Pinpoint the cell where the given text exists, returning its [X, Y] midpoint coordinate. 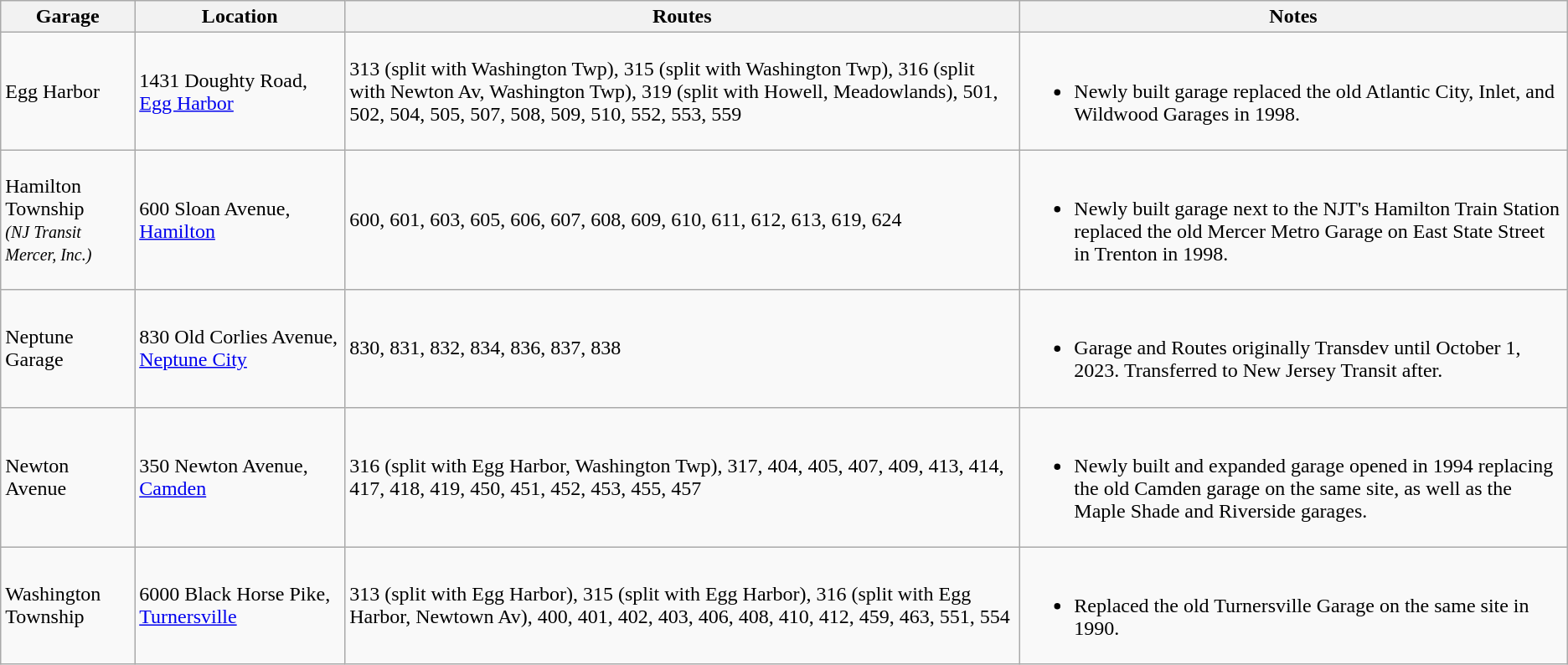
Newton Avenue [68, 477]
Notes [1293, 17]
Egg Harbor [68, 91]
830, 831, 832, 834, 836, 837, 838 [682, 348]
Washington Township [68, 606]
1431 Doughty Road,Egg Harbor [240, 91]
Routes [682, 17]
Garage and Routes originally Transdev until October 1, 2023. Transferred to New Jersey Transit after. [1293, 348]
Garage [68, 17]
Newly built and expanded garage opened in 1994 replacing the old Camden garage on the same site, as well as the Maple Shade and Riverside garages. [1293, 477]
Hamilton Township(NJ Transit Mercer, Inc.) [68, 219]
Replaced the old Turnersville Garage on the same site in 1990. [1293, 606]
Newly built garage replaced the old Atlantic City, Inlet, and Wildwood Garages in 1998. [1293, 91]
830 Old Corlies Avenue,Neptune City [240, 348]
Neptune Garage [68, 348]
316 (split with Egg Harbor, Washington Twp), 317, 404, 405, 407, 409, 413, 414, 417, 418, 419, 450, 451, 452, 453, 455, 457 [682, 477]
600, 601, 603, 605, 606, 607, 608, 609, 610, 611, 612, 613, 619, 624 [682, 219]
350 Newton Avenue,Camden [240, 477]
600 Sloan Avenue,Hamilton [240, 219]
Location [240, 17]
6000 Black Horse Pike,Turnersville [240, 606]
Newly built garage next to the NJT's Hamilton Train Station replaced the old Mercer Metro Garage on East State Street in Trenton in 1998. [1293, 219]
